Identify which cell holds the provided text, then report its (x, y) central coordinate. 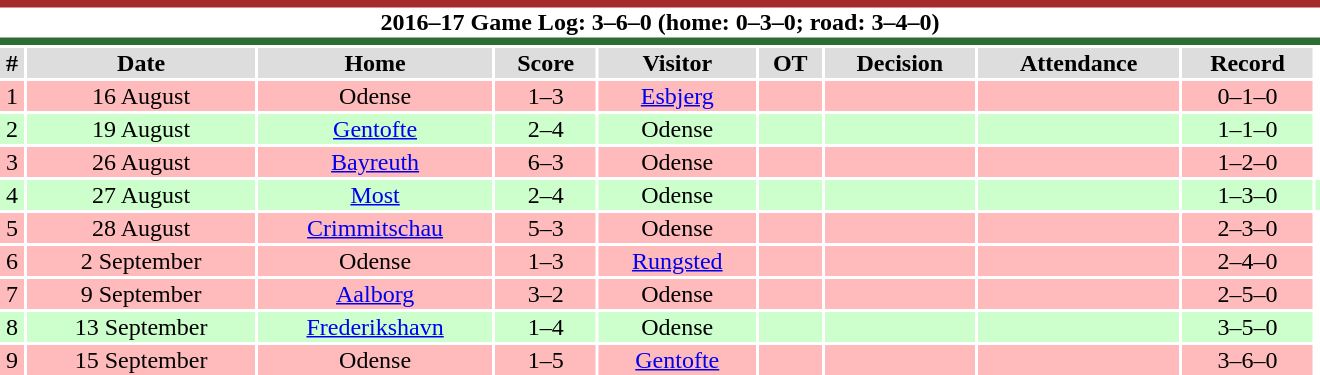
0–1–0 (1247, 96)
Aalborg (376, 294)
Bayreuth (376, 162)
Most (376, 195)
3–5–0 (1247, 327)
9 September (140, 294)
2–5–0 (1247, 294)
2–3–0 (1247, 228)
2 September (140, 261)
26 August (140, 162)
19 August (140, 129)
Visitor (678, 63)
1–3–0 (1247, 195)
15 September (140, 360)
Date (140, 63)
1–4 (546, 327)
28 August (140, 228)
3–6–0 (1247, 360)
1–1–0 (1247, 129)
Esbjerg (678, 96)
1–2–0 (1247, 162)
Attendance (1078, 63)
16 August (140, 96)
13 September (140, 327)
3–2 (546, 294)
5–3 (546, 228)
Crimmitschau (376, 228)
Home (376, 63)
Record (1247, 63)
OT (790, 63)
Frederikshavn (376, 327)
Rungsted (678, 261)
6–3 (546, 162)
27 August (140, 195)
1–5 (546, 360)
Decision (900, 63)
Score (546, 63)
2–4–0 (1247, 261)
